Detect which cell encompasses the target text, then output its [x, y] center coordinate. 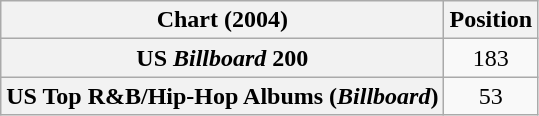
US Top R&B/Hip-Hop Albums (Billboard) [222, 96]
53 [491, 96]
US Billboard 200 [222, 58]
Position [491, 20]
Chart (2004) [222, 20]
183 [491, 58]
